For the text-containing cell, return its midpoint in [X, Y] coordinate format. 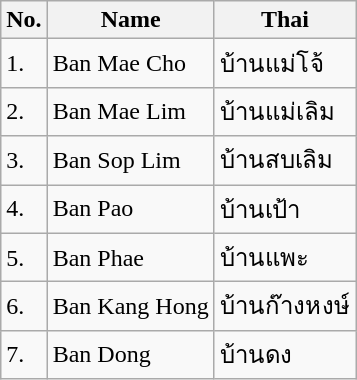
3. [24, 160]
Ban Sop Lim [130, 160]
บ้านแพะ [285, 258]
Ban Phae [130, 258]
Ban Kang Hong [130, 306]
Ban Mae Lim [130, 112]
บ้านดง [285, 354]
6. [24, 306]
4. [24, 208]
บ้านสบเลิม [285, 160]
บ้านเป้า [285, 208]
Ban Mae Cho [130, 64]
Name [130, 20]
1. [24, 64]
7. [24, 354]
บ้านก๊างหงษ์ [285, 306]
Ban Dong [130, 354]
Ban Pao [130, 208]
Thai [285, 20]
บ้านแม่โจ้ [285, 64]
2. [24, 112]
บ้านแม่เลิม [285, 112]
No. [24, 20]
5. [24, 258]
